Return the [x, y] coordinate for the center point of the cell that contains the specified text.  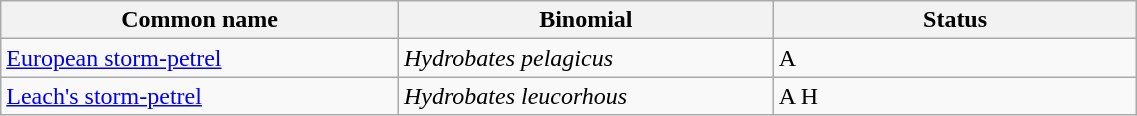
Status [955, 20]
A [955, 58]
European storm-petrel [200, 58]
A H [955, 96]
Leach's storm-petrel [200, 96]
Hydrobates pelagicus [586, 58]
Binomial [586, 20]
Hydrobates leucorhous [586, 96]
Common name [200, 20]
